Return (x, y) of the center of cell containing provided text 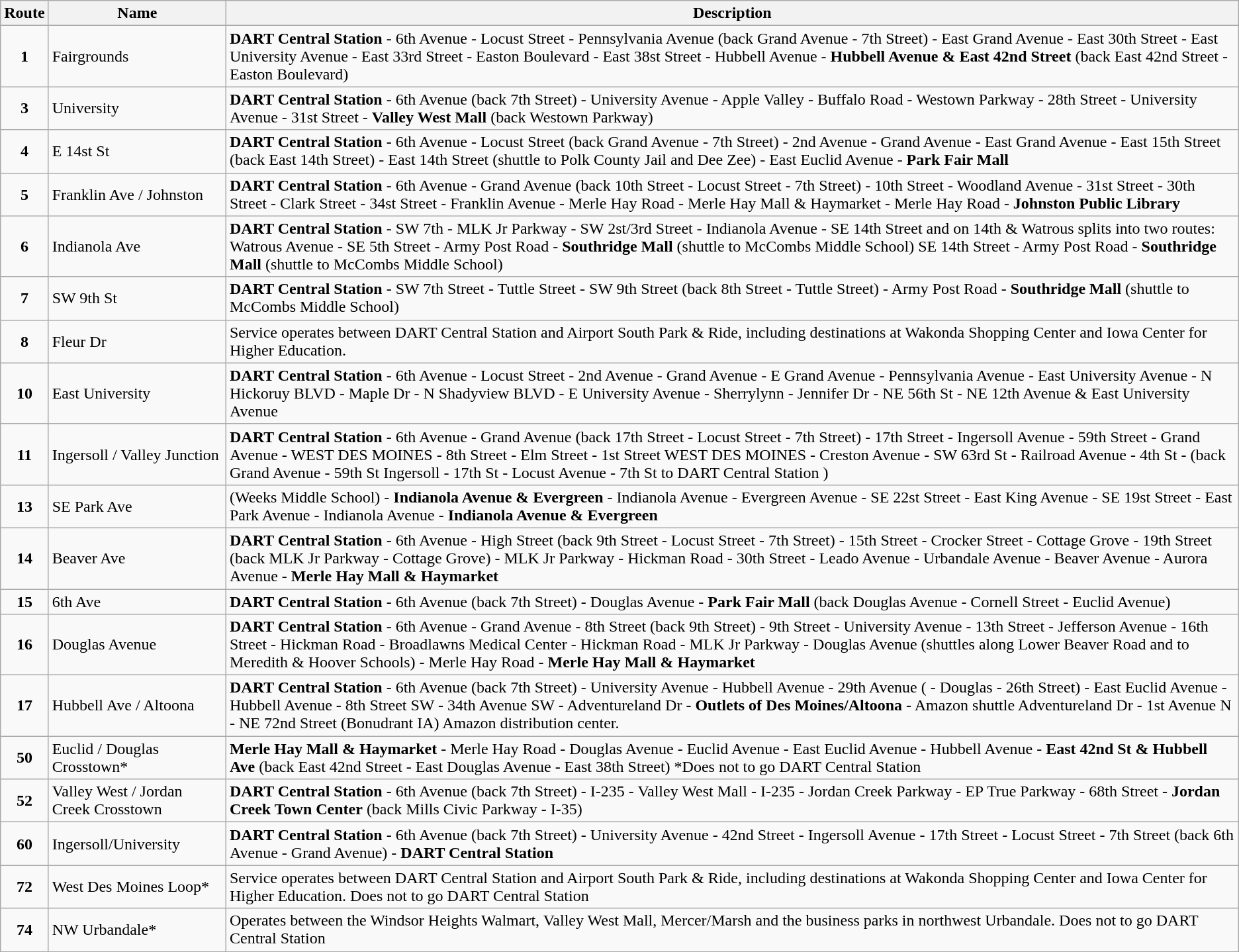
17 (24, 706)
11 (24, 454)
Fairgrounds (137, 56)
7 (24, 298)
Franklin Ave / Johnston (137, 195)
Ingersoll / Valley Junction (137, 454)
50 (24, 757)
52 (24, 801)
Route (24, 13)
West Des Moines Loop* (137, 887)
NW Urbandale* (137, 929)
East University (137, 393)
8 (24, 342)
Valley West / Jordan Creek Crosstown (137, 801)
6 (24, 246)
16 (24, 645)
60 (24, 843)
13 (24, 506)
Name (137, 13)
4 (24, 151)
74 (24, 929)
SW 9th St (137, 298)
3 (24, 109)
SE Park Ave (137, 506)
Fleur Dr (137, 342)
E 14st St (137, 151)
1 (24, 56)
72 (24, 887)
15 (24, 602)
University (137, 109)
Beaver Ave (137, 558)
10 (24, 393)
Indianola Ave (137, 246)
Ingersoll/University (137, 843)
5 (24, 195)
14 (24, 558)
6th Ave (137, 602)
Douglas Avenue (137, 645)
Euclid / Douglas Crosstown* (137, 757)
Hubbell Ave / Altoona (137, 706)
Description (732, 13)
DART Central Station - 6th Avenue (back 7th Street) - Douglas Avenue - Park Fair Mall (back Douglas Avenue - Cornell Street - Euclid Avenue) (732, 602)
